Find where the given text appears and provide that cell's center as (x, y) coordinate. 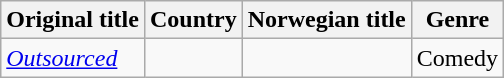
Outsourced (73, 58)
Original title (73, 20)
Country (193, 20)
Genre (457, 20)
Norwegian title (326, 20)
Comedy (457, 58)
